Scan for the cell matching the given text and deliver its (X, Y) coordinate at center. 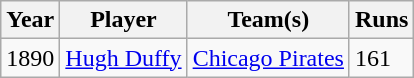
Player (124, 20)
Team(s) (268, 20)
Chicago Pirates (268, 58)
Year (30, 20)
Hugh Duffy (124, 58)
161 (381, 58)
Runs (381, 20)
1890 (30, 58)
